Provide the (x, y) coordinate of the cell's center where the given text is located.  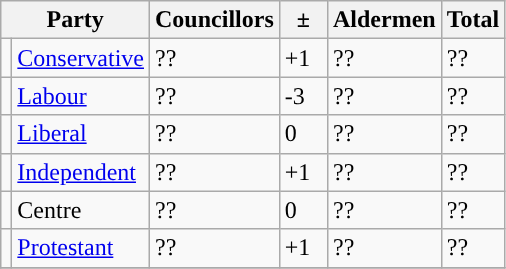
Labour (81, 96)
Independent (81, 172)
Centre (81, 210)
Party (76, 20)
-3 (303, 96)
Total (473, 20)
± (303, 20)
Liberal (81, 134)
Councillors (215, 20)
Protestant (81, 248)
Aldermen (384, 20)
Conservative (81, 58)
